Determine the [x, y] coordinate at the center of the cell enclosing the given text.  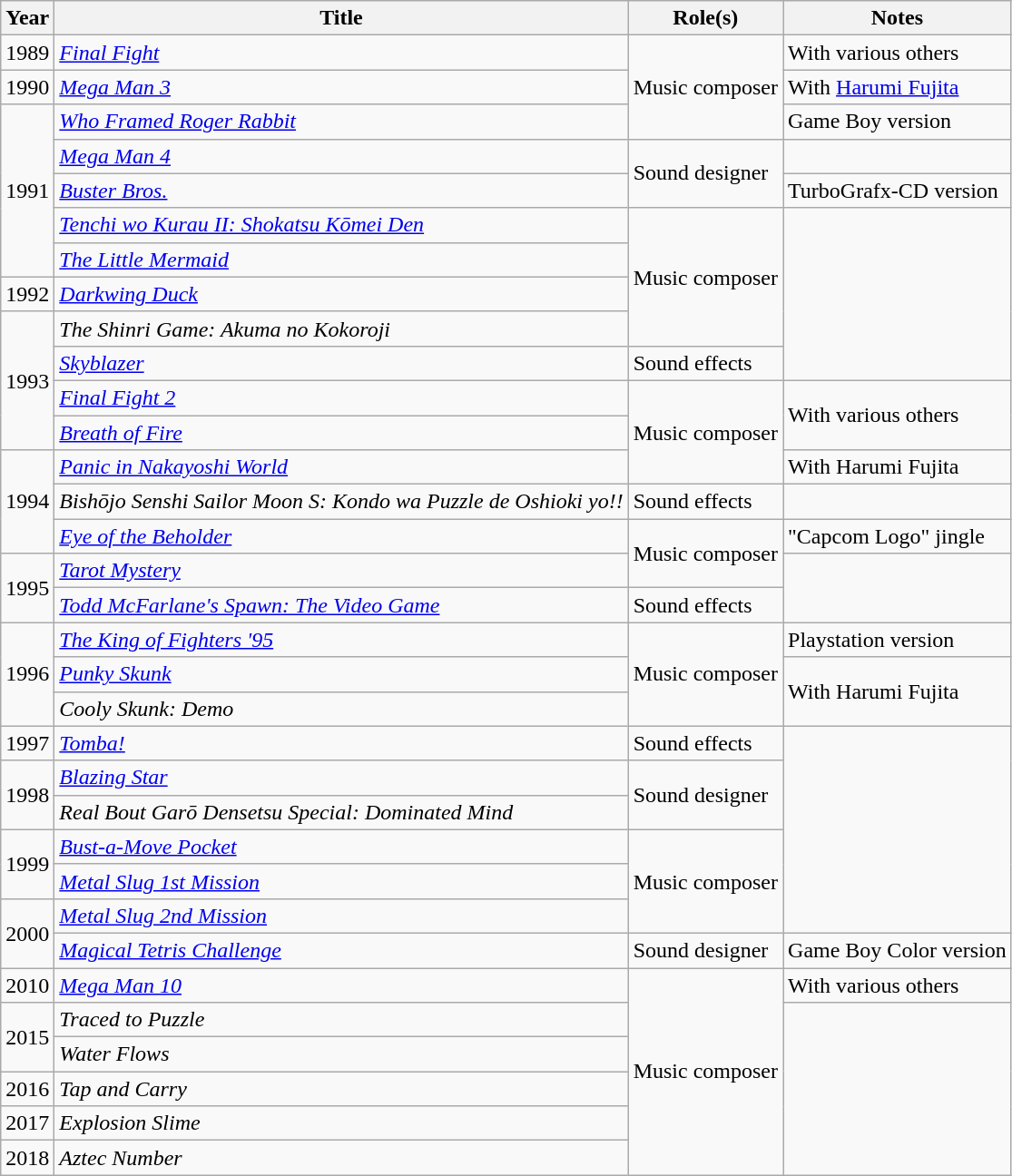
1993 [27, 380]
Game Boy Color version [898, 950]
2017 [27, 1123]
2000 [27, 933]
Year [27, 18]
Mega Man 4 [341, 156]
Water Flows [341, 1054]
Explosion Slime [341, 1123]
Skyblazer [341, 363]
1996 [27, 674]
Metal Slug 1st Mission [341, 881]
1989 [27, 53]
Game Boy version [898, 122]
TurboGrafx-CD version [898, 191]
Tarot Mystery [341, 571]
1999 [27, 864]
Breath of Fire [341, 433]
Tap and Carry [341, 1089]
Magical Tetris Challenge [341, 950]
Mega Man 3 [341, 87]
2015 [27, 1037]
1997 [27, 743]
Who Framed Roger Rabbit [341, 122]
Mega Man 10 [341, 985]
Title [341, 18]
Playstation version [898, 640]
Traced to Puzzle [341, 1020]
1994 [27, 502]
The Shinri Game: Akuma no Kokoroji [341, 328]
Bust-a-Move Pocket [341, 847]
Final Fight [341, 53]
1995 [27, 588]
1991 [27, 191]
2010 [27, 985]
Eye of the Beholder [341, 536]
Tomba! [341, 743]
2018 [27, 1158]
Punky Skunk [341, 674]
1990 [27, 87]
The King of Fighters '95 [341, 640]
Final Fight 2 [341, 397]
1998 [27, 795]
Role(s) [705, 18]
The Little Mermaid [341, 260]
Darkwing Duck [341, 294]
Panic in Nakayoshi World [341, 467]
"Capcom Logo" jingle [898, 536]
Metal Slug 2nd Mission [341, 916]
Tenchi wo Kurau II: Shokatsu Kōmei Den [341, 225]
Buster Bros. [341, 191]
1992 [27, 294]
Aztec Number [341, 1158]
2016 [27, 1089]
Blazing Star [341, 778]
Cooly Skunk: Demo [341, 709]
Todd McFarlane's Spawn: The Video Game [341, 605]
Notes [898, 18]
Real Bout Garō Densetsu Special: Dominated Mind [341, 812]
Bishōjo Senshi Sailor Moon S: Kondo wa Puzzle de Oshioki yo!! [341, 502]
